Locate the cell with the specified text and output its (x, y) center coordinate. 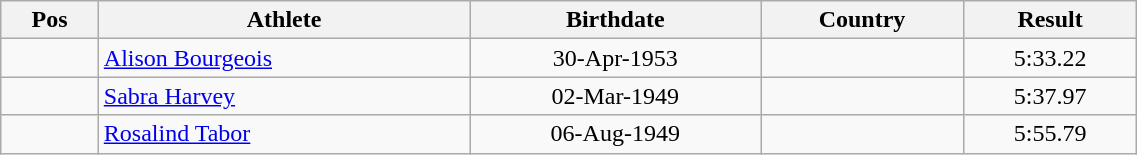
Alison Bourgeois (284, 58)
Country (862, 20)
Birthdate (616, 20)
06-Aug-1949 (616, 134)
Athlete (284, 20)
02-Mar-1949 (616, 96)
Rosalind Tabor (284, 134)
5:33.22 (1050, 58)
5:55.79 (1050, 134)
Pos (50, 20)
30-Apr-1953 (616, 58)
5:37.97 (1050, 96)
Sabra Harvey (284, 96)
Result (1050, 20)
